For the text-containing cell, return its midpoint in [x, y] coordinate format. 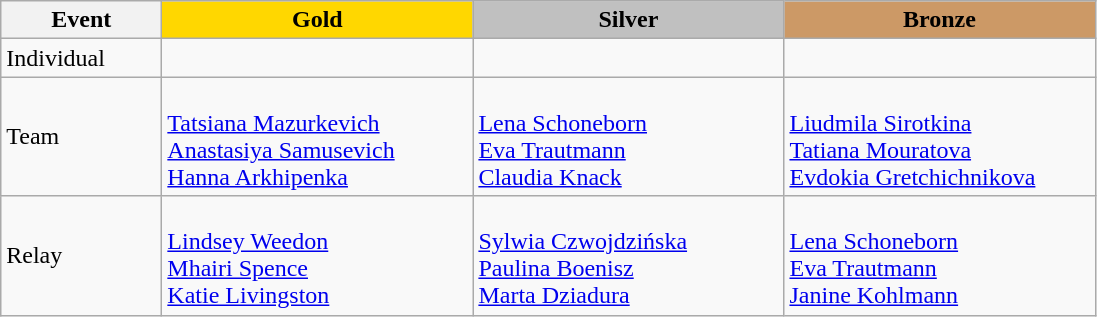
Sylwia Czwojdzińska Paulina Boenisz Marta Dziadura [628, 256]
Event [82, 20]
Team [82, 136]
Lindsey Weedon Mhairi Spence Katie Livingston [318, 256]
Bronze [940, 20]
Lena Schoneborn Eva Trautmann Janine Kohlmann [940, 256]
Gold [318, 20]
Tatsiana Mazurkevich Anastasiya Samusevich Hanna Arkhipenka [318, 136]
Silver [628, 20]
Lena Schoneborn Eva Trautmann Claudia Knack [628, 136]
Relay [82, 256]
Individual [82, 58]
Liudmila Sirotkina Tatiana Mouratova Evdokia Gretchichnikova [940, 136]
